Capture the cell that displays the provided text and extract its [x, y] central coordinate. 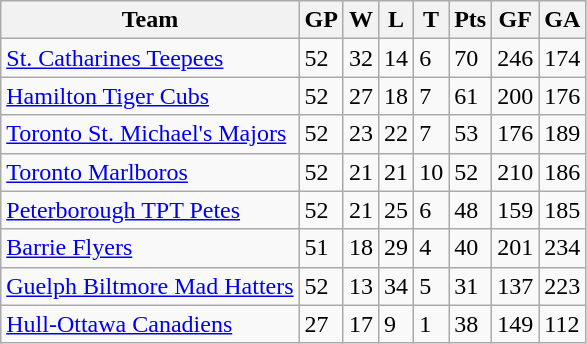
22 [396, 134]
Hamilton Tiger Cubs [150, 96]
Toronto St. Michael's Majors [150, 134]
17 [360, 324]
200 [516, 96]
223 [562, 286]
9 [396, 324]
13 [360, 286]
201 [516, 248]
34 [396, 286]
25 [396, 210]
174 [562, 58]
4 [432, 248]
149 [516, 324]
31 [470, 286]
GP [321, 20]
246 [516, 58]
29 [396, 248]
T [432, 20]
186 [562, 172]
1 [432, 324]
GF [516, 20]
40 [470, 248]
23 [360, 134]
L [396, 20]
51 [321, 248]
38 [470, 324]
210 [516, 172]
234 [562, 248]
Barrie Flyers [150, 248]
189 [562, 134]
70 [470, 58]
5 [432, 286]
GA [562, 20]
Team [150, 20]
14 [396, 58]
Guelph Biltmore Mad Hatters [150, 286]
185 [562, 210]
W [360, 20]
Hull-Ottawa Canadiens [150, 324]
St. Catharines Teepees [150, 58]
10 [432, 172]
Pts [470, 20]
53 [470, 134]
112 [562, 324]
159 [516, 210]
61 [470, 96]
Peterborough TPT Petes [150, 210]
32 [360, 58]
Toronto Marlboros [150, 172]
48 [470, 210]
137 [516, 286]
